Scan for the cell matching the given text and deliver its [x, y] coordinate at center. 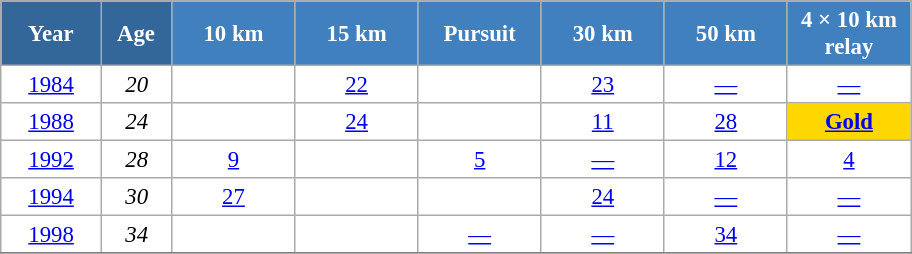
23 [602, 85]
1998 [52, 235]
27 [234, 197]
30 km [602, 34]
50 km [726, 34]
11 [602, 122]
Year [52, 34]
1984 [52, 85]
1992 [52, 160]
1988 [52, 122]
30 [136, 197]
22 [356, 85]
5 [480, 160]
Age [136, 34]
4 × 10 km relay [848, 34]
20 [136, 85]
9 [234, 160]
10 km [234, 34]
4 [848, 160]
1994 [52, 197]
12 [726, 160]
15 km [356, 34]
Gold [848, 122]
Pursuit [480, 34]
